Output the (x, y) coordinate of the center of the cell containing the given text.  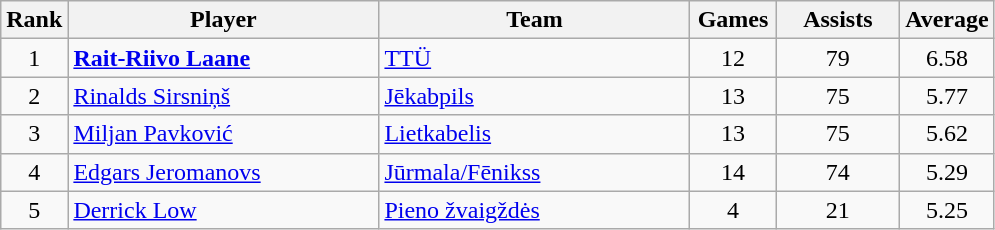
Lietkabelis (534, 134)
74 (838, 172)
Miljan Pavković (224, 134)
Edgars Jeromanovs (224, 172)
6.58 (948, 58)
Team (534, 20)
Games (733, 20)
Jūrmala/Fēnikss (534, 172)
Rank (34, 20)
79 (838, 58)
5.25 (948, 210)
Jēkabpils (534, 96)
5.62 (948, 134)
21 (838, 210)
TTÜ (534, 58)
Pieno žvaigždės (534, 210)
14 (733, 172)
3 (34, 134)
Derrick Low (224, 210)
1 (34, 58)
Rait-Riivo Laane (224, 58)
Average (948, 20)
2 (34, 96)
12 (733, 58)
Rinalds Sirsniņš (224, 96)
5.29 (948, 172)
Player (224, 20)
Assists (838, 20)
5 (34, 210)
5.77 (948, 96)
